Identify which cell holds the provided text, then report its [x, y] central coordinate. 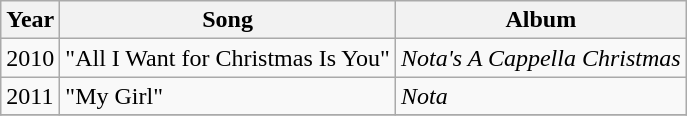
2010 [30, 58]
"My Girl" [228, 96]
2011 [30, 96]
Album [540, 20]
"All I Want for Christmas Is You" [228, 58]
Song [228, 20]
Nota's A Cappella Christmas [540, 58]
Nota [540, 96]
Year [30, 20]
